From the cell containing the given text, extract its center point as (X, Y) coordinate. 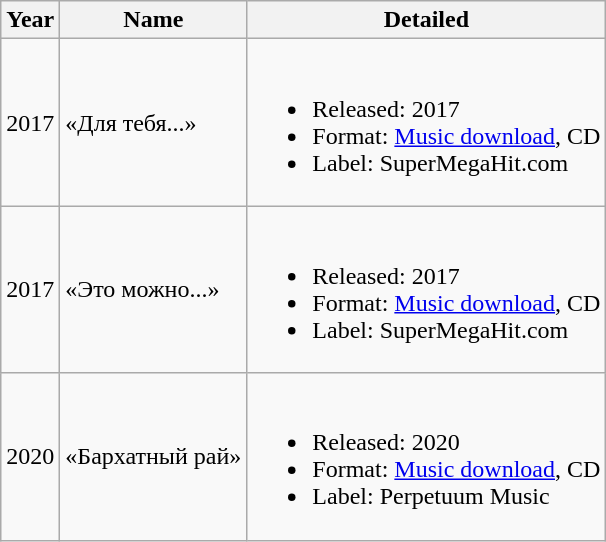
Detailed (426, 20)
Year (30, 20)
«Бархатный рай» (154, 456)
Name (154, 20)
2020 (30, 456)
«Для тебя...» (154, 122)
«Это можно...» (154, 290)
Released: 2020Format: Music download, CDLabel: Perpetuum Music (426, 456)
